Find where the given text appears and provide that cell's center as (X, Y) coordinate. 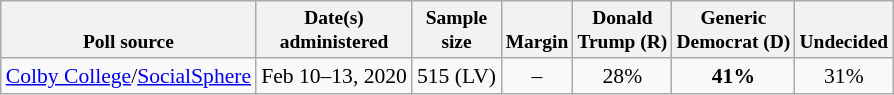
– (537, 76)
515 (LV) (456, 76)
Date(s)administered (334, 30)
31% (844, 76)
Undecided (844, 30)
Colby College/SocialSphere (128, 76)
Feb 10–13, 2020 (334, 76)
Margin (537, 30)
GenericDemocrat (D) (734, 30)
DonaldTrump (R) (622, 30)
Poll source (128, 30)
41% (734, 76)
Samplesize (456, 30)
28% (622, 76)
